Determine the (x, y) coordinate at the center of the cell enclosing the given text.  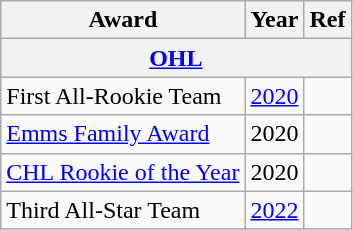
2022 (274, 210)
CHL Rookie of the Year (123, 172)
Emms Family Award (123, 134)
Year (274, 20)
Third All-Star Team (123, 210)
First All-Rookie Team (123, 96)
Award (123, 20)
Ref (328, 20)
OHL (176, 58)
